Provide the [X, Y] coordinate of the cell's center where the given text is located.  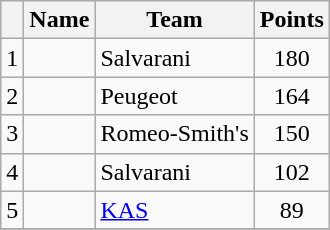
Peugeot [174, 96]
150 [292, 134]
3 [12, 134]
Romeo-Smith's [174, 134]
180 [292, 58]
164 [292, 96]
Team [174, 20]
2 [12, 96]
89 [292, 210]
Points [292, 20]
5 [12, 210]
4 [12, 172]
Name [60, 20]
1 [12, 58]
KAS [174, 210]
102 [292, 172]
